Extract the [X, Y] coordinate from the center of the cell holding the provided text.  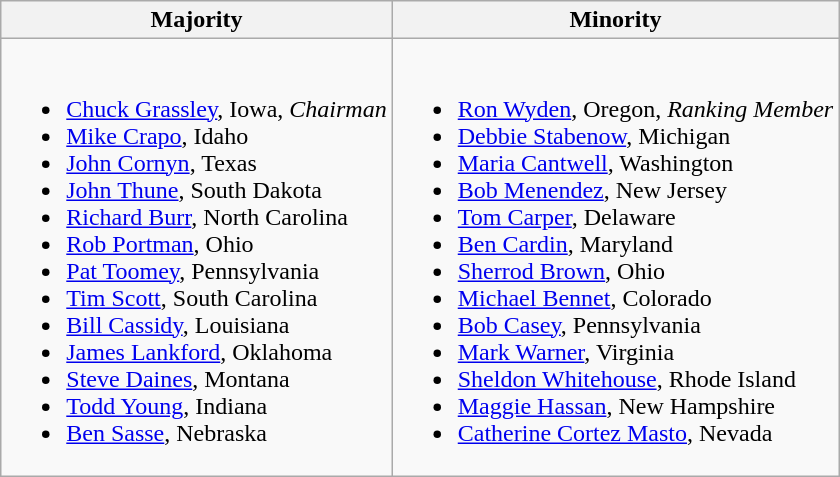
Minority [615, 20]
Majority [196, 20]
